Output the [X, Y] coordinate of the center of the cell containing the given text.  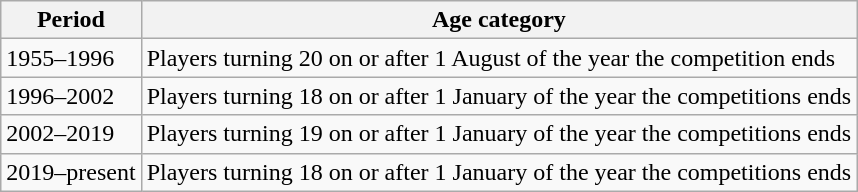
Players turning 19 on or after 1 January of the year the competitions ends [499, 134]
1955–1996 [71, 58]
2002–2019 [71, 134]
1996–2002 [71, 96]
2019–present [71, 172]
Period [71, 20]
Age category [499, 20]
Players turning 20 on or after 1 August of the year the competition ends [499, 58]
